Return (X, Y) of the center of cell containing provided text 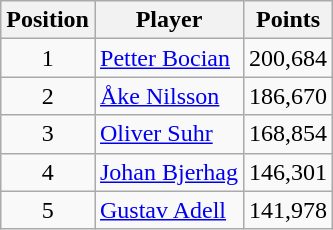
Gustav Adell (168, 210)
5 (48, 210)
Player (168, 20)
Åke Nilsson (168, 96)
Oliver Suhr (168, 134)
Johan Bjerhag (168, 172)
1 (48, 58)
Petter Bocian (168, 58)
186,670 (288, 96)
Points (288, 20)
168,854 (288, 134)
200,684 (288, 58)
141,978 (288, 210)
Position (48, 20)
4 (48, 172)
3 (48, 134)
2 (48, 96)
146,301 (288, 172)
